Return (x, y) of the center of cell containing provided text 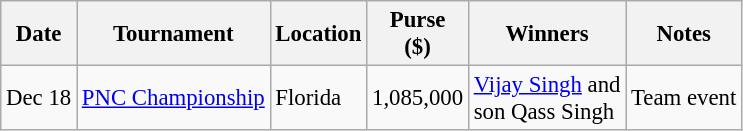
Location (318, 34)
Dec 18 (39, 98)
Date (39, 34)
Notes (684, 34)
Florida (318, 98)
Tournament (173, 34)
Winners (546, 34)
Purse($) (418, 34)
Vijay Singh andson Qass Singh (546, 98)
1,085,000 (418, 98)
Team event (684, 98)
PNC Championship (173, 98)
